Pinpoint the cell where the given text exists, returning its (X, Y) midpoint coordinate. 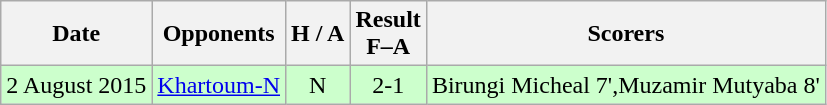
Date (76, 34)
ResultF–A (388, 34)
2 August 2015 (76, 85)
2-1 (388, 85)
H / A (318, 34)
Birungi Micheal 7',Muzamir Mutyaba 8' (626, 85)
Scorers (626, 34)
N (318, 85)
Khartoum-N (219, 85)
Opponents (219, 34)
